Determine the (X, Y) coordinate at the center of the cell enclosing the given text.  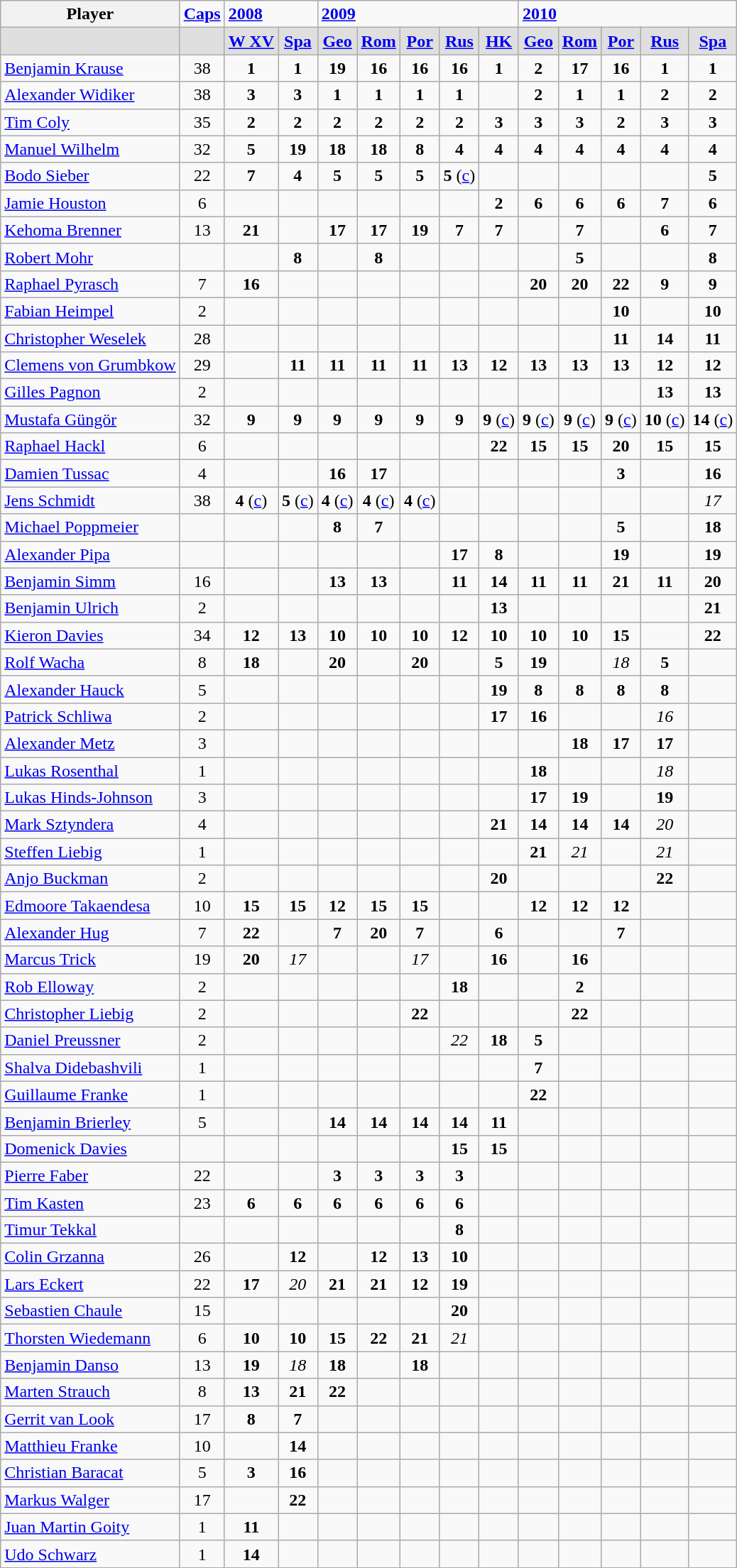
28 (202, 339)
Steffen Liebig (90, 852)
HK (499, 41)
Damien Tussac (90, 473)
34 (202, 635)
Christian Baracat (90, 1473)
35 (202, 122)
Lukas Rosenthal (90, 770)
Alexander Widiker (90, 95)
Anjo Buckman (90, 879)
14 (c) (713, 420)
Marten Strauch (90, 1392)
W XV (251, 41)
Patrick Schliwa (90, 716)
Edmoore Takaendesa (90, 906)
Tim Kasten (90, 1203)
Gerrit van Look (90, 1419)
Gilles Pagnon (90, 393)
Thorsten Wiedemann (90, 1338)
Tim Coly (90, 122)
Manuel Wilhelm (90, 149)
29 (202, 366)
Rob Elloway (90, 987)
Marcus Trick (90, 960)
Raphael Pyrasch (90, 284)
10 (c) (665, 420)
Colin Grzanna (90, 1257)
Raphael Hackl (90, 446)
Alexander Metz (90, 743)
Alexander Hug (90, 933)
Bodo Sieber (90, 176)
Markus Walger (90, 1500)
Robert Mohr (90, 257)
2009 (417, 14)
Fabian Heimpel (90, 311)
Mark Sztyndera (90, 825)
Caps (202, 14)
Benjamin Danso (90, 1365)
Benjamin Simm (90, 581)
Christopher Weselek (90, 339)
Benjamin Brierley (90, 1122)
2008 (271, 14)
26 (202, 1257)
Clemens von Grumbkow (90, 366)
Udo Schwarz (90, 1554)
2010 (628, 14)
Lars Eckert (90, 1284)
Matthieu Franke (90, 1446)
23 (202, 1203)
Daniel Preussner (90, 1041)
Rolf Wacha (90, 662)
Player (90, 14)
Kieron Davies (90, 635)
Sebastien Chaule (90, 1311)
Alexander Hauck (90, 689)
Benjamin Krause (90, 68)
Michael Poppmeier (90, 527)
Shalva Didebashvili (90, 1068)
Timur Tekkal (90, 1230)
Juan Martin Goity (90, 1527)
Christopher Liebig (90, 1014)
Pierre Faber (90, 1175)
Jens Schmidt (90, 500)
Kehoma Brenner (90, 230)
Mustafa Güngör (90, 420)
Benjamin Ulrich (90, 608)
Alexander Pipa (90, 554)
Guillaume Franke (90, 1095)
Domenick Davies (90, 1148)
Lukas Hinds-Johnson (90, 798)
Jamie Houston (90, 203)
